Determine the (x, y) coordinate at the center of the cell enclosing the given text.  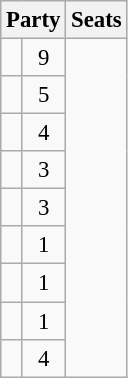
5 (44, 95)
Seats (96, 20)
9 (44, 58)
Party (34, 20)
